Find where the given text appears and provide that cell's center as (X, Y) coordinate. 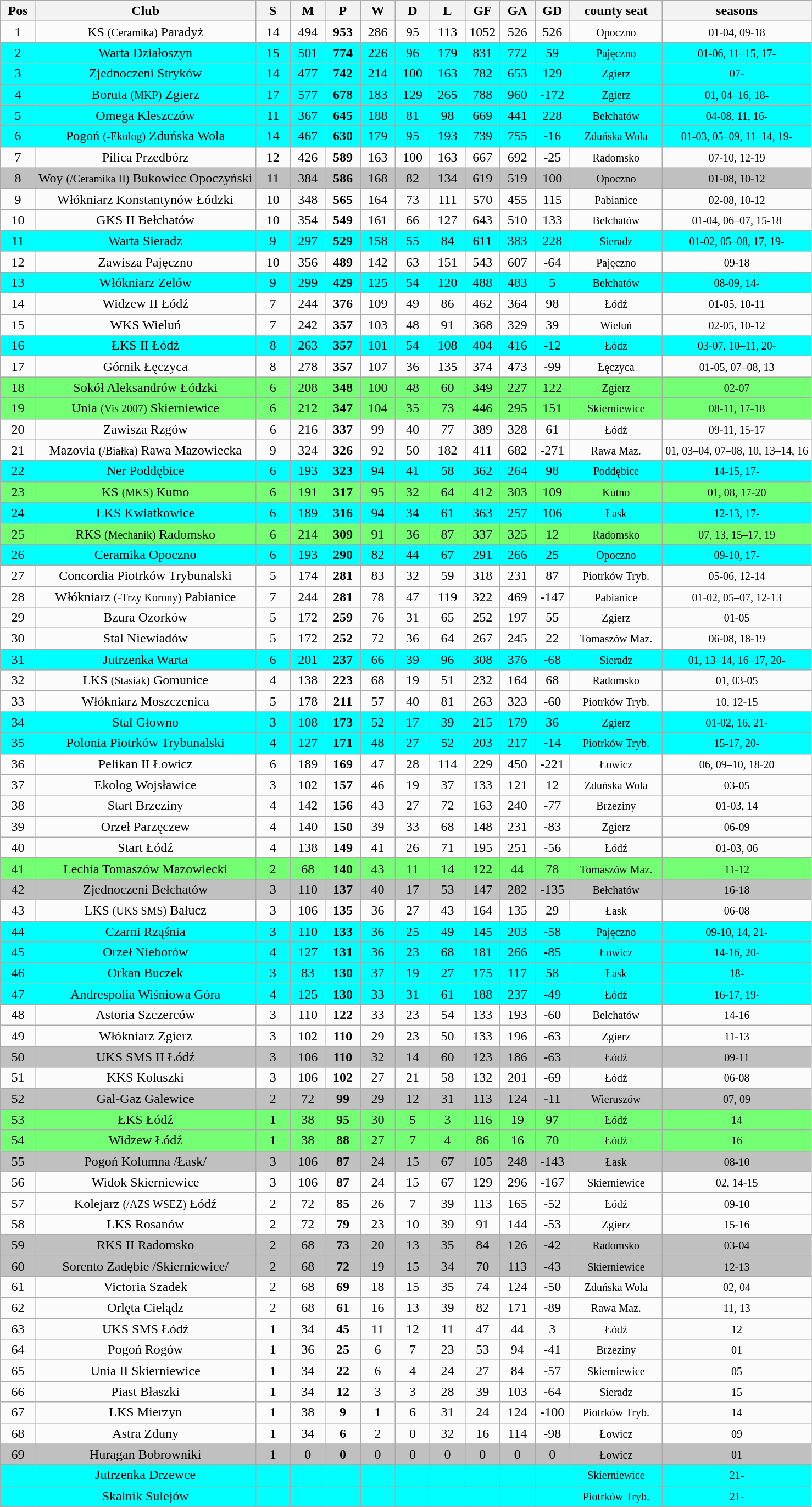
Górnik Łęczyca (145, 367)
Zjednoczeni Stryków (145, 74)
LKS Kwiatkowice (145, 513)
226 (378, 53)
212 (308, 408)
UKS SMS Łódź (145, 1329)
-89 (553, 1308)
450 (518, 764)
324 (308, 450)
-167 (553, 1182)
291 (482, 555)
611 (482, 241)
Ceramika Opoczno (145, 555)
42 (18, 889)
-43 (553, 1266)
04-08, 11, 16- (737, 115)
782 (482, 74)
Włókniarz Konstantynów Łódzki (145, 199)
-147 (553, 596)
347 (343, 408)
682 (518, 450)
788 (482, 95)
Start Łódź (145, 847)
242 (308, 325)
416 (518, 346)
M (308, 11)
Stal Głowno (145, 722)
772 (518, 53)
223 (343, 680)
367 (308, 115)
384 (308, 178)
282 (518, 889)
-172 (553, 95)
322 (482, 596)
182 (448, 450)
Pogoń Kolumna /Łask/ (145, 1161)
303 (518, 492)
76 (378, 618)
169 (343, 764)
Zawisza Pajęczno (145, 262)
02-08, 10-12 (737, 199)
ŁKS II Łódź (145, 346)
278 (308, 367)
Warta Działoszyn (145, 53)
08-11, 17-18 (737, 408)
11, 13 (737, 1308)
88 (343, 1140)
123 (482, 1057)
RKS II Radomsko (145, 1245)
06-08, 18-19 (737, 639)
UKS SMS II Łódź (145, 1057)
501 (308, 53)
117 (518, 973)
953 (343, 32)
317 (343, 492)
GA (518, 11)
488 (482, 283)
483 (518, 283)
-69 (553, 1078)
318 (482, 575)
831 (482, 53)
363 (482, 513)
14-16 (737, 1015)
Wieruszów (616, 1099)
446 (482, 408)
183 (378, 95)
441 (518, 115)
150 (343, 827)
197 (518, 618)
494 (308, 32)
Wieluń (616, 325)
115 (553, 199)
Widok Skierniewice (145, 1182)
Gal-Gaz Galewice (145, 1099)
Boruta (MKP) Zgierz (145, 95)
09-10, 17- (737, 555)
Czarni Rząśnia (145, 932)
455 (518, 199)
216 (308, 429)
W (378, 11)
97 (553, 1120)
168 (378, 178)
412 (482, 492)
Widzew II Łódź (145, 304)
-77 (553, 806)
Polonia Piotrków Trybunalski (145, 743)
774 (343, 53)
144 (518, 1224)
1052 (482, 32)
692 (518, 157)
Concordia Piotrków Trybunalski (145, 575)
565 (343, 199)
02, 04 (737, 1287)
Kolejarz (/AZS WSEZ) Łódź (145, 1203)
389 (482, 429)
Pogoń (-Ekolog) Zduńska Wola (145, 136)
-25 (553, 157)
Huragan Bobrowniki (145, 1454)
-57 (553, 1371)
586 (343, 178)
211 (343, 701)
02-07 (737, 387)
-16 (553, 136)
Astoria Szczerców (145, 1015)
Łęczyca (616, 367)
174 (308, 575)
149 (343, 847)
173 (343, 722)
10, 12-15 (737, 701)
296 (518, 1182)
299 (308, 283)
77 (448, 429)
P (343, 11)
Unia (Vis 2007) Skierniewice (145, 408)
Sorento Zadębie /Skierniewice/ (145, 1266)
290 (343, 555)
Pilica Przedbórz (145, 157)
121 (518, 785)
148 (482, 827)
seasons (737, 11)
653 (518, 74)
Zjednoczeni Bełchatów (145, 889)
-53 (553, 1224)
02-05, 10-12 (737, 325)
07- (737, 74)
178 (308, 701)
KS (Ceramika) Paradyż (145, 32)
257 (518, 513)
18- (737, 973)
-85 (553, 952)
473 (518, 367)
589 (343, 157)
Skalnik Sulejów (145, 1496)
56 (18, 1182)
165 (518, 1203)
01-03, 05–09, 11–14, 19- (737, 136)
Zawisza Rzgów (145, 429)
09 (737, 1433)
GD (553, 11)
325 (518, 534)
Andrespolia Wiśniowa Góra (145, 994)
Jutrzenka Drzewce (145, 1475)
217 (518, 743)
Pos (18, 11)
-56 (553, 847)
240 (518, 806)
356 (308, 262)
KKS Koluszki (145, 1078)
191 (308, 492)
12-13, 17- (737, 513)
147 (482, 889)
08-10 (737, 1161)
364 (518, 304)
03-07, 10–11, 20- (737, 346)
309 (343, 534)
Club (145, 11)
Widzew Łódź (145, 1140)
120 (448, 283)
Bzura Ozorków (145, 618)
Pelikan II Łowicz (145, 764)
329 (518, 325)
LKS (UKS SMS) Bałucz (145, 910)
208 (308, 387)
01-03, 14 (737, 806)
12-13 (737, 1266)
489 (343, 262)
08-09, 14- (737, 283)
01-08, 10-12 (737, 178)
404 (482, 346)
01, 08, 17-20 (737, 492)
368 (482, 325)
-50 (553, 1287)
Astra Zduny (145, 1433)
01, 04–16, 18- (737, 95)
297 (308, 241)
181 (482, 952)
-68 (553, 660)
354 (308, 220)
15-17, 20- (737, 743)
S (273, 11)
248 (518, 1161)
316 (343, 513)
667 (482, 157)
-83 (553, 827)
295 (518, 408)
L (448, 11)
01-04, 09-18 (737, 32)
92 (378, 450)
196 (518, 1036)
251 (518, 847)
07, 09 (737, 1099)
477 (308, 74)
126 (518, 1245)
D (413, 11)
131 (343, 952)
Orlęta Cielądz (145, 1308)
132 (482, 1078)
Woy (/Ceramika II) Bukowiec Opoczyński (145, 178)
186 (518, 1057)
GF (482, 11)
510 (518, 220)
227 (518, 387)
RKS (Mechanik) Radomsko (145, 534)
15-16 (737, 1224)
09-11 (737, 1057)
116 (482, 1120)
-271 (553, 450)
607 (518, 262)
619 (482, 178)
467 (308, 136)
577 (308, 95)
543 (482, 262)
Lechia Tomaszów Mazowiecki (145, 868)
01, 03-05 (737, 680)
06-09 (737, 827)
134 (448, 178)
462 (482, 304)
Pogoń Rogów (145, 1350)
01-02, 05–07, 12-13 (737, 596)
-221 (553, 764)
14-16, 20- (737, 952)
264 (518, 471)
71 (448, 847)
-52 (553, 1203)
01, 03–04, 07–08, 10, 13–14, 16 (737, 450)
WKS Wieluń (145, 325)
374 (482, 367)
158 (378, 241)
469 (518, 596)
362 (482, 471)
630 (343, 136)
Włókniarz Zelów (145, 283)
01-04, 06–07, 15-18 (737, 220)
-12 (553, 346)
05 (737, 1371)
county seat (616, 11)
104 (378, 408)
01-02, 16, 21- (737, 722)
-100 (553, 1412)
286 (378, 32)
669 (482, 115)
739 (482, 136)
LKS Rosanów (145, 1224)
Jutrzenka Warta (145, 660)
11-13 (737, 1036)
02, 14-15 (737, 1182)
01-03, 06 (737, 847)
GKS II Bełchatów (145, 220)
ŁKS Łódź (145, 1120)
267 (482, 639)
09-18 (737, 262)
79 (343, 1224)
549 (343, 220)
157 (343, 785)
Stal Niewiadów (145, 639)
195 (482, 847)
KS (MKS) Kutno (145, 492)
-49 (553, 994)
215 (482, 722)
-98 (553, 1433)
01-05, 10-11 (737, 304)
643 (482, 220)
06, 09–10, 18-20 (737, 764)
229 (482, 764)
09-11, 15-17 (737, 429)
09-10 (737, 1203)
07-10, 12-19 (737, 157)
Włókniarz Moszczenica (145, 701)
85 (343, 1203)
LKS (Stasiak) Gomunice (145, 680)
Unia II Skierniewice (145, 1371)
265 (448, 95)
755 (518, 136)
14-15, 17- (737, 471)
161 (378, 220)
119 (448, 596)
259 (343, 618)
01-05, 07–08, 13 (737, 367)
Kutno (616, 492)
05-06, 12-14 (737, 575)
111 (448, 199)
-143 (553, 1161)
Victoria Szadek (145, 1287)
Sokół Aleksandrów Łódzki (145, 387)
Ekolog Wojsławice (145, 785)
429 (343, 283)
349 (482, 387)
529 (343, 241)
742 (343, 74)
-11 (553, 1099)
01-02, 05–08, 17, 19- (737, 241)
Omega Kleszczów (145, 115)
570 (482, 199)
Ner Poddębice (145, 471)
03-05 (737, 785)
Warta Sieradz (145, 241)
11-12 (737, 868)
Mazovia (/Białka) Rawa Mazowiecka (145, 450)
09-10, 14, 21- (737, 932)
Włókniarz Zgierz (145, 1036)
16-18 (737, 889)
645 (343, 115)
Start Brzeziny (145, 806)
308 (482, 660)
-135 (553, 889)
328 (518, 429)
175 (482, 973)
101 (378, 346)
137 (343, 889)
678 (343, 95)
Poddębice (616, 471)
960 (518, 95)
326 (343, 450)
105 (482, 1161)
519 (518, 178)
-42 (553, 1245)
107 (378, 367)
-58 (553, 932)
426 (308, 157)
-41 (553, 1350)
74 (482, 1287)
-14 (553, 743)
411 (482, 450)
Orzeł Parzęczew (145, 827)
232 (482, 680)
145 (482, 932)
Włókniarz (-Trzy Korony) Pabianice (145, 596)
01-05 (737, 618)
245 (518, 639)
62 (18, 1308)
LKS Mierzyn (145, 1412)
01, 13–14, 16–17, 20- (737, 660)
07, 13, 15–17, 19 (737, 534)
156 (343, 806)
16-17, 19- (737, 994)
Orkan Buczek (145, 973)
Piast Błaszki (145, 1392)
Orzeł Nieborów (145, 952)
03-04 (737, 1245)
01-06, 11–15, 17- (737, 53)
-99 (553, 367)
383 (518, 241)
